Return [X, Y] of the center of cell containing provided text 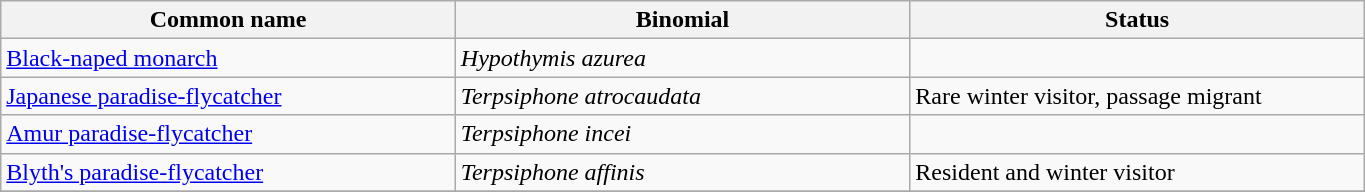
Terpsiphone incei [682, 134]
Rare winter visitor, passage migrant [1138, 96]
Binomial [682, 20]
Amur paradise-flycatcher [228, 134]
Hypothymis azurea [682, 58]
Black-naped monarch [228, 58]
Terpsiphone affinis [682, 172]
Common name [228, 20]
Terpsiphone atrocaudata [682, 96]
Japanese paradise-flycatcher [228, 96]
Status [1138, 20]
Resident and winter visitor [1138, 172]
Blyth's paradise-flycatcher [228, 172]
